Output the (X, Y) coordinate of the center of the cell containing the given text.  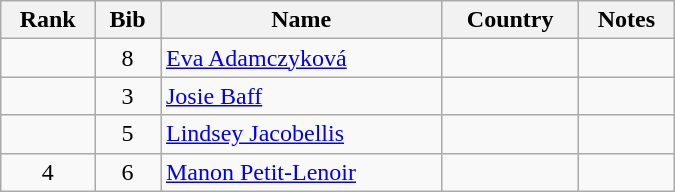
3 (128, 96)
5 (128, 134)
Manon Petit-Lenoir (300, 172)
Country (510, 20)
4 (48, 172)
Name (300, 20)
Lindsey Jacobellis (300, 134)
Eva Adamczyková (300, 58)
6 (128, 172)
8 (128, 58)
Bib (128, 20)
Notes (627, 20)
Rank (48, 20)
Josie Baff (300, 96)
